Scan for the cell matching the given text and deliver its (x, y) coordinate at center. 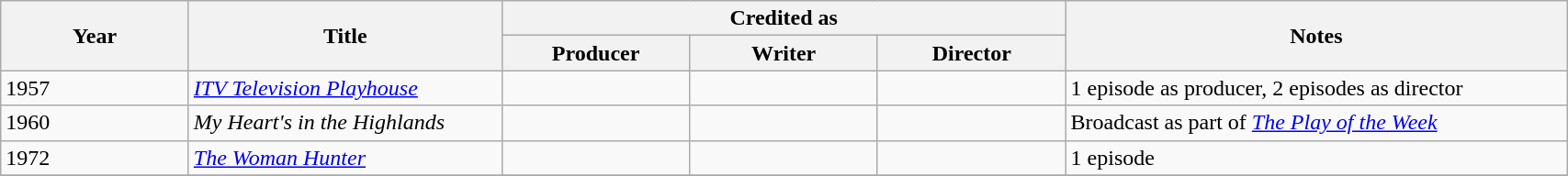
Producer (595, 53)
1960 (96, 123)
The Woman Hunter (345, 158)
Notes (1316, 36)
Title (345, 36)
Credited as (784, 18)
Broadcast as part of The Play of the Week (1316, 123)
1 episode (1316, 158)
1957 (96, 88)
1 episode as producer, 2 episodes as director (1316, 88)
1972 (96, 158)
My Heart's in the Highlands (345, 123)
Year (96, 36)
Director (972, 53)
Writer (784, 53)
ITV Television Playhouse (345, 88)
